Return (x, y) of the center of cell containing provided text 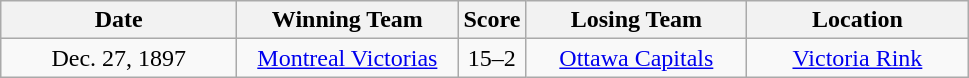
Ottawa Capitals (636, 58)
Location (858, 20)
Date (119, 20)
Dec. 27, 1897 (119, 58)
Victoria Rink (858, 58)
Winning Team (348, 20)
15–2 (492, 58)
Losing Team (636, 20)
Score (492, 20)
Montreal Victorias (348, 58)
